Pinpoint the cell where the given text exists, returning its [x, y] midpoint coordinate. 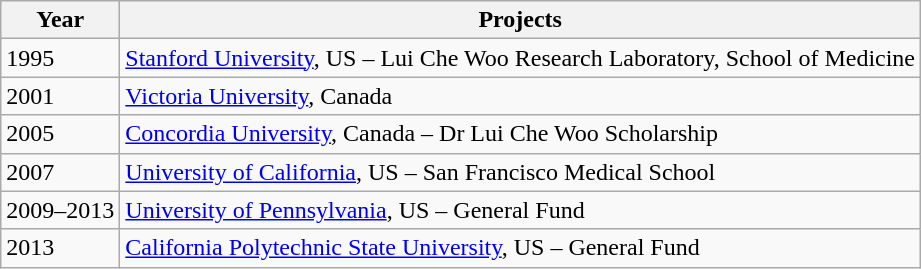
Concordia University, Canada – Dr Lui Che Woo Scholarship [520, 134]
Projects [520, 20]
2005 [60, 134]
2009–2013 [60, 210]
2013 [60, 248]
California Polytechnic State University, US – General Fund [520, 248]
Stanford University, US – Lui Che Woo Research Laboratory, School of Medicine [520, 58]
2007 [60, 172]
2001 [60, 96]
Victoria University, Canada [520, 96]
University of Pennsylvania, US – General Fund [520, 210]
Year [60, 20]
1995 [60, 58]
University of California, US – San Francisco Medical School [520, 172]
